Extract the (X, Y) coordinate from the center of the cell holding the provided text.  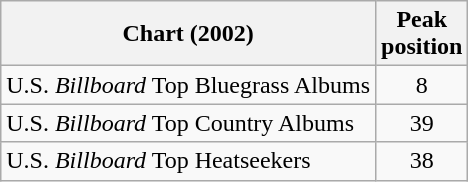
U.S. Billboard Top Bluegrass Albums (188, 85)
8 (422, 85)
Peakposition (422, 34)
39 (422, 123)
U.S. Billboard Top Heatseekers (188, 161)
38 (422, 161)
Chart (2002) (188, 34)
U.S. Billboard Top Country Albums (188, 123)
